Return the (X, Y) coordinate for the center point of the cell that contains the specified text.  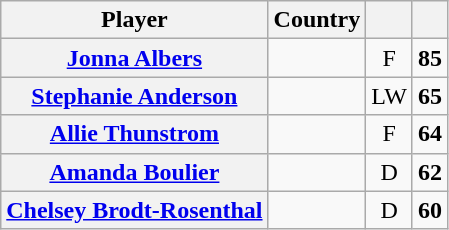
64 (430, 134)
Country (317, 20)
Player (134, 20)
Allie Thunstrom (134, 134)
Amanda Boulier (134, 172)
65 (430, 96)
85 (430, 58)
LW (390, 96)
62 (430, 172)
60 (430, 210)
Chelsey Brodt-Rosenthal (134, 210)
Stephanie Anderson (134, 96)
Jonna Albers (134, 58)
